Find where the given text appears and provide that cell's center as (X, Y) coordinate. 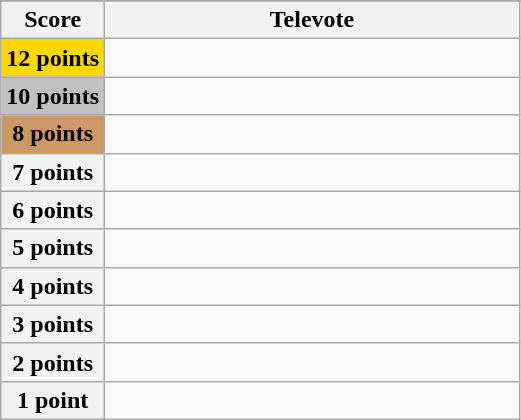
7 points (53, 172)
Score (53, 20)
12 points (53, 58)
3 points (53, 324)
10 points (53, 96)
6 points (53, 210)
4 points (53, 286)
1 point (53, 400)
8 points (53, 134)
2 points (53, 362)
Televote (312, 20)
5 points (53, 248)
